Detect which cell encompasses the target text, then output its [x, y] center coordinate. 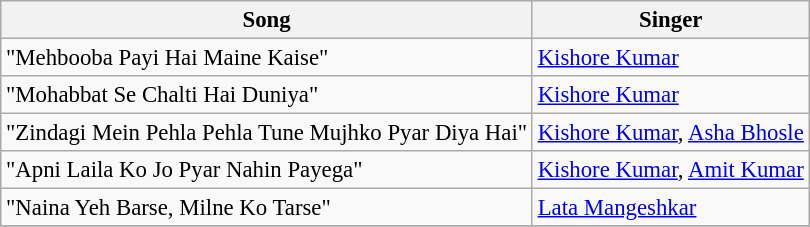
"Naina Yeh Barse, Milne Ko Tarse" [267, 208]
"Mohabbat Se Chalti Hai Duniya" [267, 95]
Kishore Kumar, Amit Kumar [670, 170]
Kishore Kumar, Asha Bhosle [670, 133]
Song [267, 20]
"Apni Laila Ko Jo Pyar Nahin Payega" [267, 170]
Lata Mangeshkar [670, 208]
"Mehbooba Payi Hai Maine Kaise" [267, 58]
"Zindagi Mein Pehla Pehla Tune Mujhko Pyar Diya Hai" [267, 133]
Singer [670, 20]
